Detect which cell encompasses the target text, then output its [x, y] center coordinate. 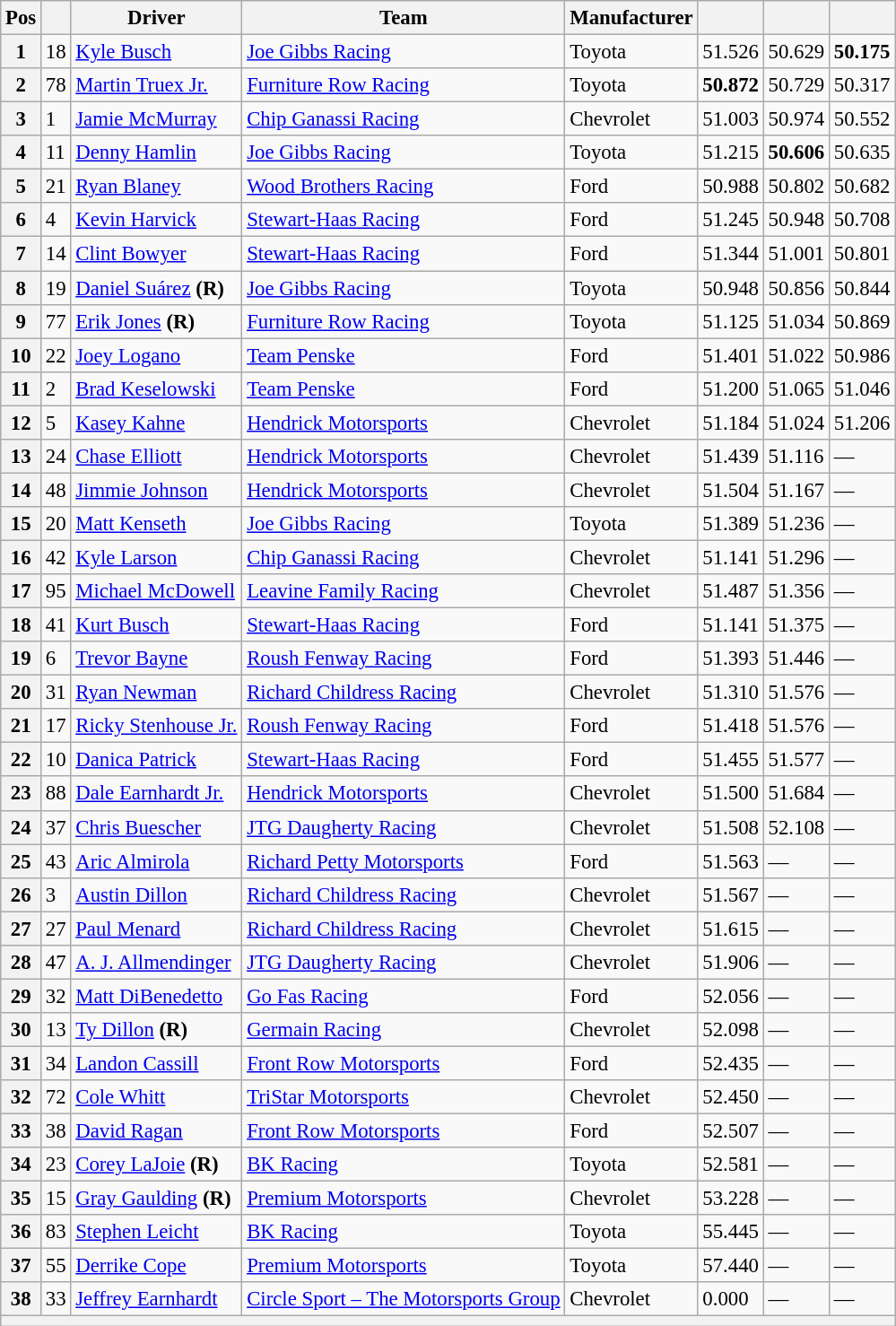
51.504 [730, 490]
51.001 [796, 254]
Martin Truex Jr. [156, 85]
50.606 [796, 153]
50.635 [863, 153]
52.435 [730, 1063]
51.615 [730, 929]
Gray Gaulding (R) [156, 1199]
52.108 [796, 827]
51.356 [796, 591]
51.034 [796, 321]
Chase Elliott [156, 457]
50.729 [796, 85]
Germain Racing [404, 1030]
51.003 [730, 119]
83 [56, 1232]
51.393 [730, 659]
51.184 [730, 423]
50.708 [863, 220]
TriStar Motorsports [404, 1097]
55 [56, 1266]
50.801 [863, 254]
51.439 [730, 457]
51.024 [796, 423]
Go Fas Racing [404, 996]
50.856 [796, 288]
50.175 [863, 52]
Joey Logano [156, 355]
51.389 [730, 524]
50.317 [863, 85]
42 [56, 557]
Dale Earnhardt Jr. [156, 794]
Clint Bowyer [156, 254]
55.445 [730, 1232]
51.418 [730, 726]
Matt Kenseth [156, 524]
Chris Buescher [156, 827]
51.200 [730, 388]
51.022 [796, 355]
51.310 [730, 693]
7 [22, 254]
Derrike Cope [156, 1266]
51.375 [796, 625]
50.629 [796, 52]
51.684 [796, 794]
51.455 [730, 760]
51.500 [730, 794]
Kurt Busch [156, 625]
52.507 [730, 1131]
Aric Almirola [156, 861]
51.116 [796, 457]
51.065 [796, 388]
50.682 [863, 187]
51.906 [730, 963]
Michael McDowell [156, 591]
51.401 [730, 355]
47 [56, 963]
Kevin Harvick [156, 220]
Ty Dillon (R) [156, 1030]
Brad Keselowski [156, 388]
Cole Whitt [156, 1097]
53.228 [730, 1199]
50.802 [796, 187]
Matt DiBenedetto [156, 996]
Driver [156, 18]
Ricky Stenhouse Jr. [156, 726]
51.296 [796, 557]
50.986 [863, 355]
25 [22, 861]
12 [22, 423]
50.844 [863, 288]
78 [56, 85]
8 [22, 288]
Jeffrey Earnhardt [156, 1300]
36 [22, 1232]
51.215 [730, 153]
50.988 [730, 187]
Circle Sport – The Motorsports Group [404, 1300]
51.344 [730, 254]
Pos [22, 18]
Kasey Kahne [156, 423]
Ryan Blaney [156, 187]
Corey LaJoie (R) [156, 1165]
43 [56, 861]
52.581 [730, 1165]
Stephen Leicht [156, 1232]
Paul Menard [156, 929]
Kyle Larson [156, 557]
30 [22, 1030]
Wood Brothers Racing [404, 187]
Richard Petty Motorsports [404, 861]
51.245 [730, 220]
Trevor Bayne [156, 659]
51.563 [730, 861]
Jimmie Johnson [156, 490]
51.526 [730, 52]
51.236 [796, 524]
57.440 [730, 1266]
David Ragan [156, 1131]
28 [22, 963]
52.450 [730, 1097]
35 [22, 1199]
Leavine Family Racing [404, 591]
51.577 [796, 760]
Landon Cassill [156, 1063]
50.872 [730, 85]
Manufacturer [631, 18]
77 [56, 321]
51.487 [730, 591]
Erik Jones (R) [156, 321]
29 [22, 996]
51.508 [730, 827]
Daniel Suárez (R) [156, 288]
95 [56, 591]
88 [56, 794]
0.000 [730, 1300]
51.206 [863, 423]
72 [56, 1097]
41 [56, 625]
50.552 [863, 119]
51.567 [730, 894]
26 [22, 894]
50.974 [796, 119]
16 [22, 557]
51.446 [796, 659]
52.056 [730, 996]
51.125 [730, 321]
Team [404, 18]
A. J. Allmendinger [156, 963]
52.098 [730, 1030]
Austin Dillon [156, 894]
51.046 [863, 388]
Jamie McMurray [156, 119]
51.167 [796, 490]
48 [56, 490]
9 [22, 321]
Danica Patrick [156, 760]
Denny Hamlin [156, 153]
50.869 [863, 321]
Ryan Newman [156, 693]
Kyle Busch [156, 52]
